Extract the [x, y] coordinate from the center of the cell holding the provided text.  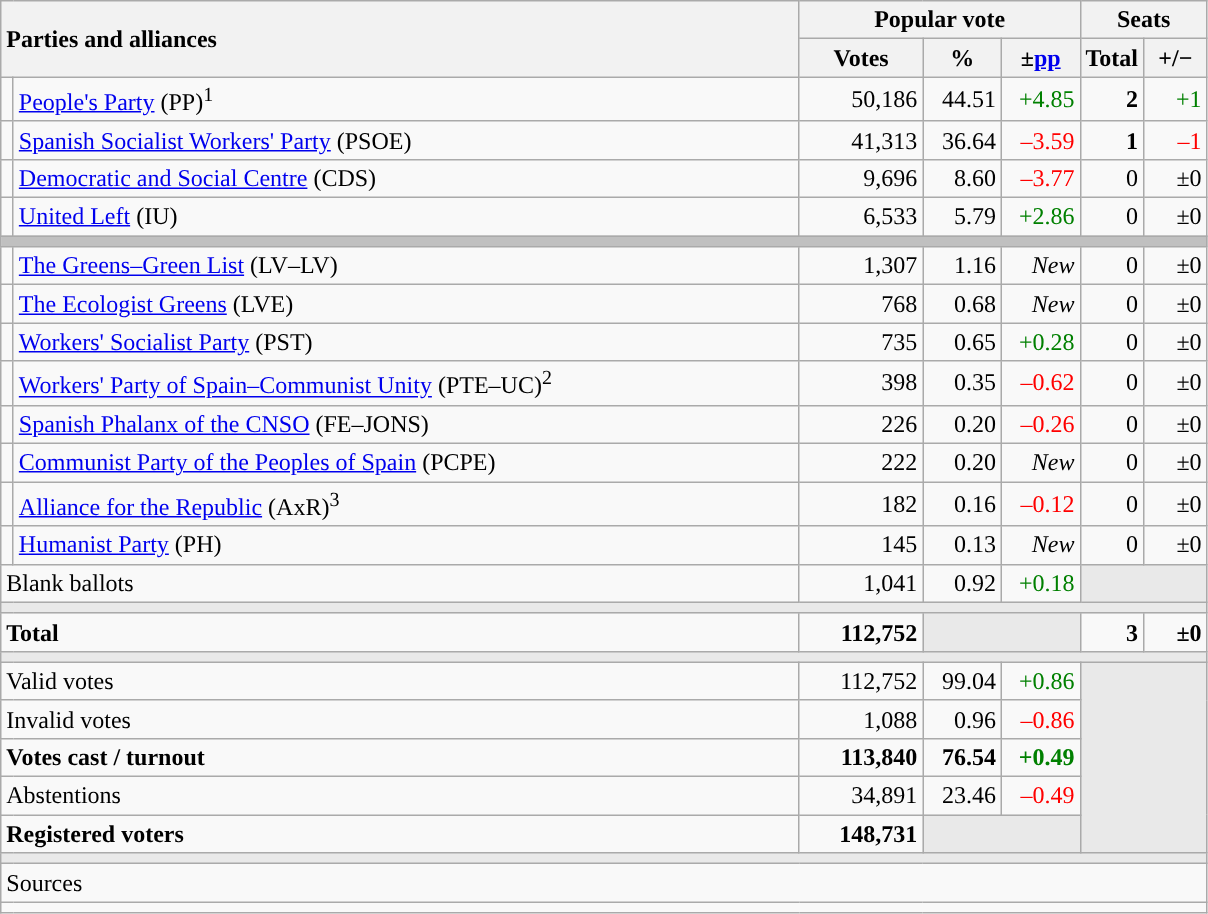
398 [861, 384]
Invalid votes [400, 719]
0.96 [962, 719]
Spanish Phalanx of the CNSO (FE–JONS) [406, 424]
+4.85 [1040, 100]
222 [861, 462]
Workers' Socialist Party (PST) [406, 342]
United Left (IU) [406, 217]
–0.12 [1040, 504]
Valid votes [400, 681]
+1 [1176, 100]
44.51 [962, 100]
+0.49 [1040, 758]
Votes [861, 58]
Alliance for the Republic (AxR)3 [406, 504]
6,533 [861, 217]
Democratic and Social Centre (CDS) [406, 178]
99.04 [962, 681]
2 [1112, 100]
76.54 [962, 758]
Communist Party of the Peoples of Spain (PCPE) [406, 462]
Humanist Party (PH) [406, 545]
People's Party (PP)1 [406, 100]
1,307 [861, 266]
+0.18 [1040, 583]
Workers' Party of Spain–Communist Unity (PTE–UC)2 [406, 384]
0.92 [962, 583]
0.13 [962, 545]
23.46 [962, 796]
+0.86 [1040, 681]
Abstentions [400, 796]
–0.26 [1040, 424]
–0.86 [1040, 719]
+/− [1176, 58]
768 [861, 304]
34,891 [861, 796]
113,840 [861, 758]
–0.49 [1040, 796]
Seats [1144, 20]
226 [861, 424]
Sources [604, 883]
+0.28 [1040, 342]
735 [861, 342]
0.16 [962, 504]
1,088 [861, 719]
Votes cast / turnout [400, 758]
% [962, 58]
±pp [1040, 58]
The Greens–Green List (LV–LV) [406, 266]
5.79 [962, 217]
–3.59 [1040, 140]
Parties and alliances [400, 39]
145 [861, 545]
148,731 [861, 834]
–0.62 [1040, 384]
1 [1112, 140]
182 [861, 504]
+2.86 [1040, 217]
50,186 [861, 100]
41,313 [861, 140]
Blank ballots [400, 583]
3 [1112, 632]
1.16 [962, 266]
Popular vote [940, 20]
–3.77 [1040, 178]
8.60 [962, 178]
36.64 [962, 140]
0.68 [962, 304]
0.65 [962, 342]
Registered voters [400, 834]
–1 [1176, 140]
9,696 [861, 178]
The Ecologist Greens (LVE) [406, 304]
0.35 [962, 384]
Spanish Socialist Workers' Party (PSOE) [406, 140]
1,041 [861, 583]
